Return the (x, y) coordinate for the center point of the cell that contains the specified text.  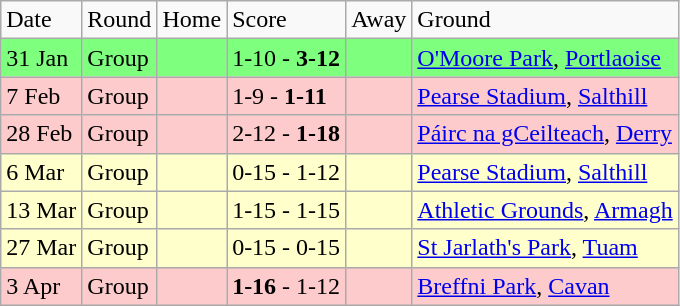
Páirc na gCeilteach, Derry (545, 134)
O'Moore Park, Portlaoise (545, 58)
Breffni Park, Cavan (545, 286)
Date (42, 20)
1-10 - 3-12 (286, 58)
27 Mar (42, 248)
Score (286, 20)
2-12 - 1-18 (286, 134)
28 Feb (42, 134)
Athletic Grounds, Armagh (545, 210)
Ground (545, 20)
0-15 - 0-15 (286, 248)
Home (192, 20)
7 Feb (42, 96)
1-16 - 1-12 (286, 286)
3 Apr (42, 286)
1-9 - 1-11 (286, 96)
0-15 - 1-12 (286, 172)
31 Jan (42, 58)
St Jarlath's Park, Tuam (545, 248)
Away (379, 20)
6 Mar (42, 172)
1-15 - 1-15 (286, 210)
Round (120, 20)
13 Mar (42, 210)
